Output the (x, y) coordinate of the center of the cell containing the given text.  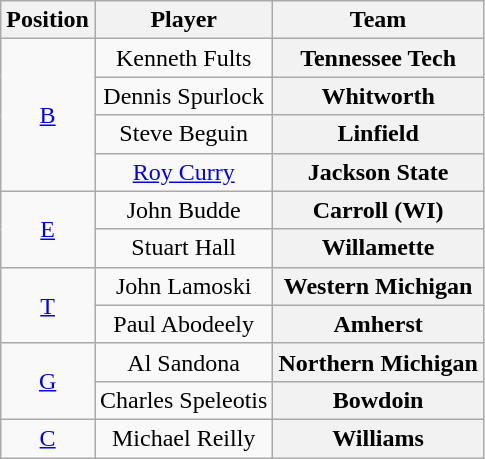
Al Sandona (183, 362)
John Lamoski (183, 286)
Western Michigan (378, 286)
Paul Abodeely (183, 324)
Northern Michigan (378, 362)
G (48, 381)
Position (48, 20)
Linfield (378, 134)
Dennis Spurlock (183, 96)
John Budde (183, 210)
Roy Curry (183, 172)
C (48, 438)
Williams (378, 438)
Michael Reilly (183, 438)
Steve Beguin (183, 134)
Tennessee Tech (378, 58)
Whitworth (378, 96)
Carroll (WI) (378, 210)
Charles Speleotis (183, 400)
Amherst (378, 324)
Willamette (378, 248)
Team (378, 20)
Bowdoin (378, 400)
Kenneth Fults (183, 58)
E (48, 229)
Jackson State (378, 172)
T (48, 305)
Player (183, 20)
Stuart Hall (183, 248)
B (48, 115)
